Extract the [X, Y] coordinate from the center of the cell holding the provided text.  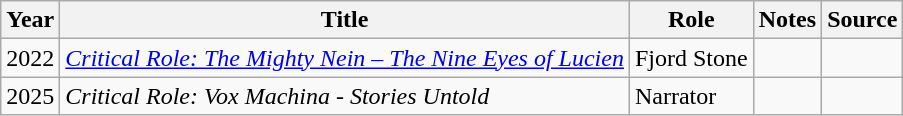
Source [862, 20]
Notes [787, 20]
Year [30, 20]
Narrator [691, 96]
2025 [30, 96]
Critical Role: Vox Machina - Stories Untold [345, 96]
2022 [30, 58]
Fjord Stone [691, 58]
Critical Role: The Mighty Nein – The Nine Eyes of Lucien [345, 58]
Role [691, 20]
Title [345, 20]
